Return the (x, y) coordinate for the center point of the cell that contains the specified text.  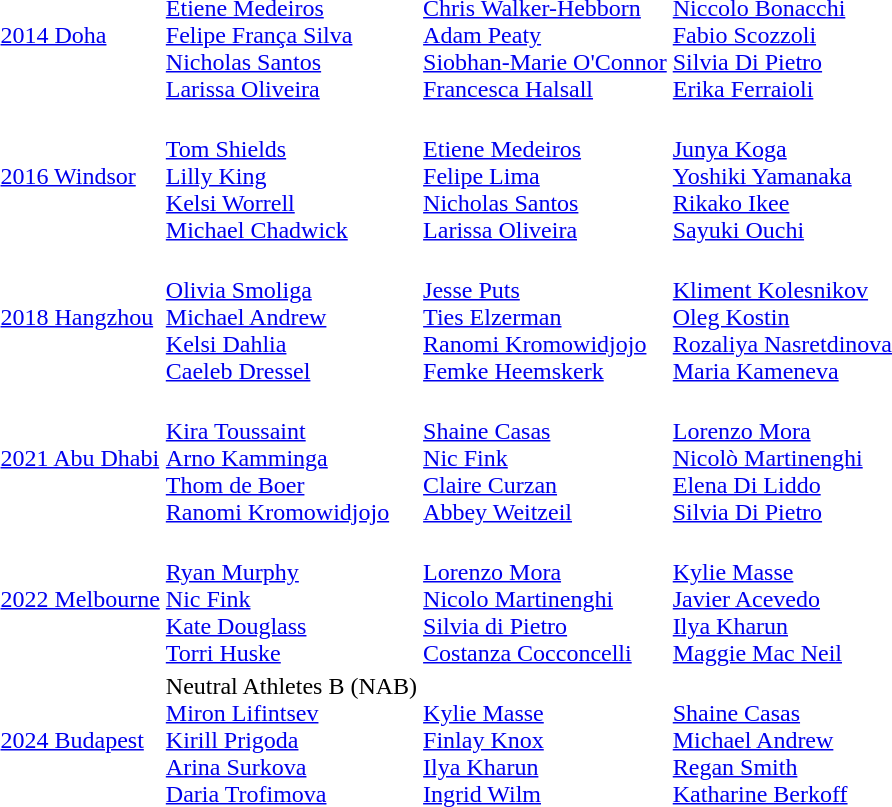
Olivia SmoligaMichael AndrewKelsi DahliaCaeleb Dressel (291, 317)
Etiene MedeirosFelipe LimaNicholas SantosLarissa Oliveira (546, 176)
Jesse PutsTies ElzermanRanomi KromowidjojoFemke Heemskerk (546, 317)
Tom ShieldsLilly KingKelsi WorrellMichael Chadwick (291, 176)
Shaine CasasNic FinkClaire CurzanAbbey Weitzeil (546, 458)
Lorenzo MoraNicolo MartinenghiSilvia di PietroCostanza Cocconcelli (546, 599)
Ryan MurphyNic FinkKate DouglassTorri Huske (291, 599)
Kira ToussaintArno KammingaThom de BoerRanomi Kromowidjojo (291, 458)
